Locate the cell with the specified text and output its (x, y) center coordinate. 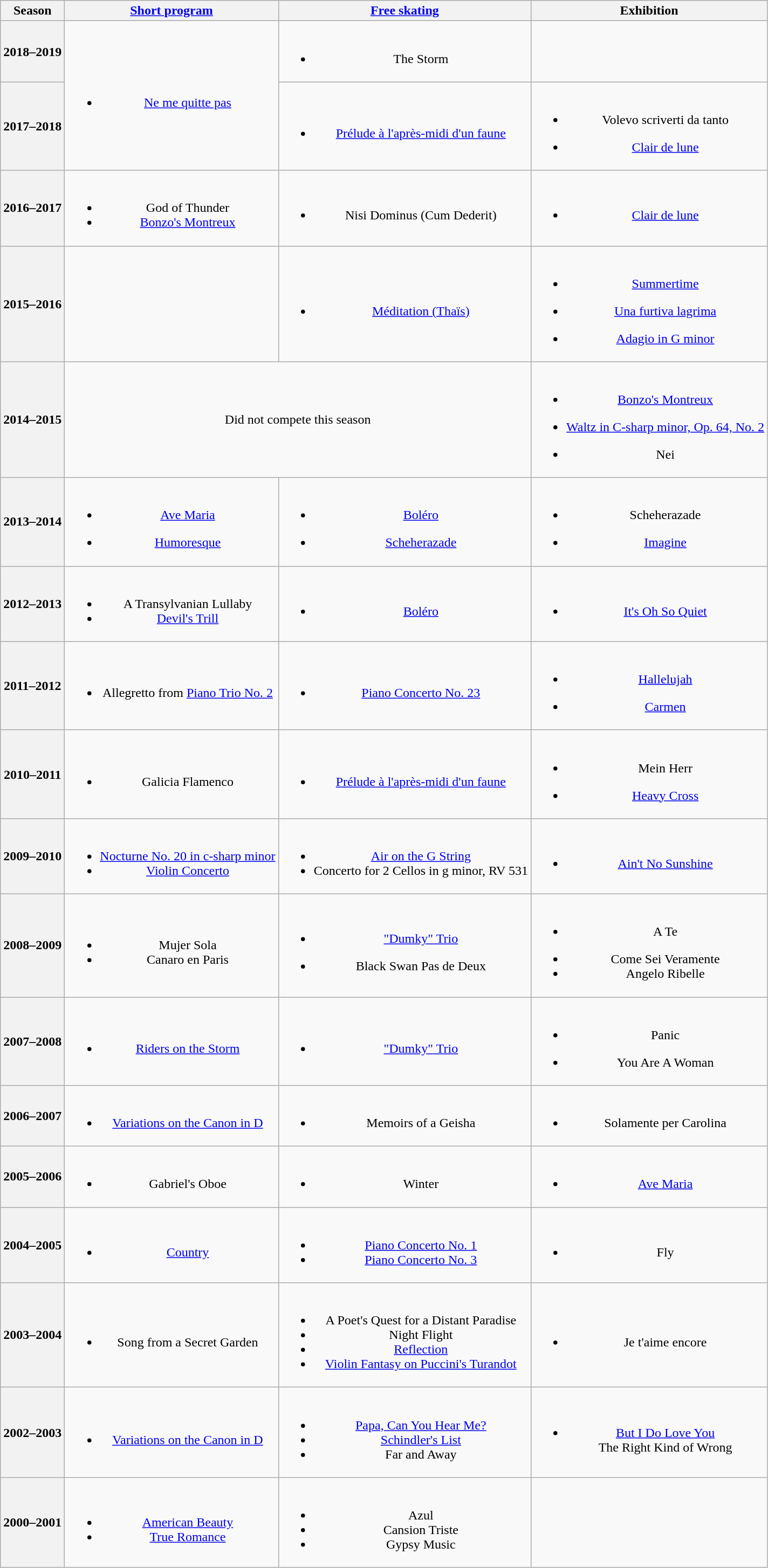
Nisi Dominus (Cum Dederit) (404, 208)
2000–2001 (32, 1522)
Free skating (404, 11)
2012–2013 (32, 604)
Mujer SolaCanaro en Paris (172, 945)
2017–2018 (32, 126)
Solamente per Carolina (649, 1116)
Hallelujah Carmen (649, 686)
Memoirs of a Geisha (404, 1116)
God of Thunder Bonzo's Montreux (172, 208)
Summertime Una furtiva lagrima Adagio in G minor (649, 304)
2009–2010 (32, 856)
A Poet's Quest for a Distant ParadiseNight FlightReflectionViolin Fantasy on Puccini's Turandot (404, 1335)
A Te Come Sei VeramenteAngelo Ribelle (649, 945)
The Storm (404, 52)
Winter (404, 1177)
Boléro Scheherazade (404, 522)
Ave Maria Humoresque (172, 522)
2006–2007 (32, 1116)
2005–2006 (32, 1177)
But I Do Love You The Right Kind of Wrong (649, 1433)
Je t'aime encore (649, 1335)
Galicia Flamenco (172, 774)
Clair de lune (649, 208)
American Beauty True Romance (172, 1522)
Ave Maria (649, 1177)
Méditation (Thaïs) (404, 304)
2003–2004 (32, 1335)
2014–2015 (32, 419)
2004–2005 (32, 1245)
Allegretto from Piano Trio No. 2 (172, 686)
2008–2009 (32, 945)
2007–2008 (32, 1041)
Ain't No Sunshine (649, 856)
Panic You Are A Woman (649, 1041)
2010–2011 (32, 774)
"Dumky" Trio (404, 1041)
Piano Concerto No. 1Piano Concerto No. 3 (404, 1245)
Boléro (404, 604)
2016–2017 (32, 208)
Country (172, 1245)
Riders on the Storm (172, 1041)
Scheherazade Imagine (649, 522)
Azul Cansion Triste Gypsy Music (404, 1522)
2018–2019 (32, 52)
Fly (649, 1245)
Did not compete this season (298, 419)
Bonzo's Montreux Waltz in C-sharp minor, Op. 64, No. 2 Nei (649, 419)
Volevo scriverti da tanto Clair de lune (649, 126)
Nocturne No. 20 in c-sharp minor Violin Concerto (172, 856)
It's Oh So Quiet (649, 604)
2013–2014 (32, 522)
Air on the G String Concerto for 2 Cellos in g minor, RV 531 (404, 856)
Short program (172, 11)
"Dumky" Trio Black Swan Pas de Deux (404, 945)
Exhibition (649, 11)
Song from a Secret Garden (172, 1335)
A Transylvanian Lullaby Devil's Trill (172, 604)
2015–2016 (32, 304)
Mein Herr Heavy Cross (649, 774)
2002–2003 (32, 1433)
2011–2012 (32, 686)
Season (32, 11)
Papa, Can You Hear Me?Schindler's ListFar and Away (404, 1433)
Gabriel's Oboe (172, 1177)
Ne me quitte pas (172, 96)
Piano Concerto No. 23 (404, 686)
